Provide the [X, Y] coordinate of the cell's center where the given text is located.  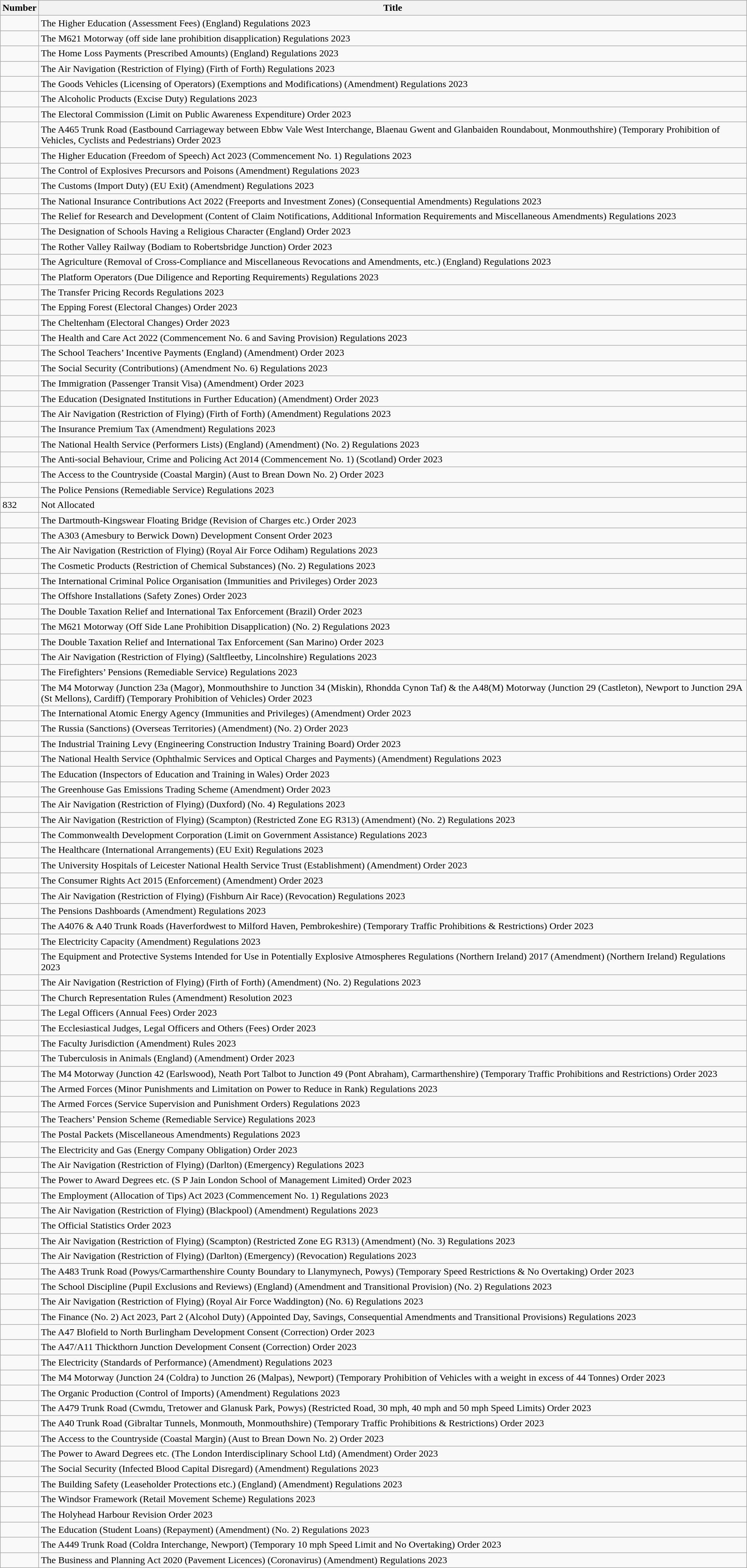
The Double Taxation Relief and International Tax Enforcement (San Marino) Order 2023 [393, 642]
The Insurance Premium Tax (Amendment) Regulations 2023 [393, 429]
The Armed Forces (Service Supervision and Punishment Orders) Regulations 2023 [393, 1104]
832 [20, 505]
The Alcoholic Products (Excise Duty) Regulations 2023 [393, 99]
The A40 Trunk Road (Gibraltar Tunnels, Monmouth, Monmouthshire) (Temporary Traffic Prohibitions & Restrictions) Order 2023 [393, 1423]
The School Discipline (Pupil Exclusions and Reviews) (England) (Amendment and Transitional Provision) (No. 2) Regulations 2023 [393, 1287]
The Health and Care Act 2022 (Commencement No. 6 and Saving Provision) Regulations 2023 [393, 338]
The Anti-social Behaviour, Crime and Policing Act 2014 (Commencement No. 1) (Scotland) Order 2023 [393, 460]
Title [393, 8]
The Immigration (Passenger Transit Visa) (Amendment) Order 2023 [393, 383]
The International Atomic Energy Agency (Immunities and Privileges) (Amendment) Order 2023 [393, 714]
The Air Navigation (Restriction of Flying) (Firth of Forth) (Amendment) Regulations 2023 [393, 414]
The Air Navigation (Restriction of Flying) (Royal Air Force Waddington) (No. 6) Regulations 2023 [393, 1302]
The Designation of Schools Having a Religious Character (England) Order 2023 [393, 232]
The M621 Motorway (Off Side Lane Prohibition Disapplication) (No. 2) Regulations 2023 [393, 626]
The A303 (Amesbury to Berwick Down) Development Consent Order 2023 [393, 535]
The Tuberculosis in Animals (England) (Amendment) Order 2023 [393, 1059]
The Cosmetic Products (Restriction of Chemical Substances) (No. 2) Regulations 2023 [393, 566]
The Greenhouse Gas Emissions Trading Scheme (Amendment) Order 2023 [393, 789]
The Education (Designated Institutions in Further Education) (Amendment) Order 2023 [393, 398]
The Holyhead Harbour Revision Order 2023 [393, 1514]
The Goods Vehicles (Licensing of Operators) (Exemptions and Modifications) (Amendment) Regulations 2023 [393, 84]
The Air Navigation (Restriction of Flying) (Blackpool) (Amendment) Regulations 2023 [393, 1211]
The Customs (Import Duty) (EU Exit) (Amendment) Regulations 2023 [393, 186]
The Firefighters’ Pensions (Remediable Service) Regulations 2023 [393, 672]
The Rother Valley Railway (Bodiam to Robertsbridge Junction) Order 2023 [393, 247]
The Double Taxation Relief and International Tax Enforcement (Brazil) Order 2023 [393, 611]
The Offshore Installations (Safety Zones) Order 2023 [393, 596]
The Agriculture (Removal of Cross-Compliance and Miscellaneous Revocations and Amendments, etc.) (England) Regulations 2023 [393, 262]
The Industrial Training Levy (Engineering Construction Industry Training Board) Order 2023 [393, 744]
The A483 Trunk Road (Powys/Carmarthenshire County Boundary to Llanymynech, Powys) (Temporary Speed Restrictions & No Overtaking) Order 2023 [393, 1271]
The Electricity Capacity (Amendment) Regulations 2023 [393, 941]
The Transfer Pricing Records Regulations 2023 [393, 292]
The Power to Award Degrees etc. (The London Interdisciplinary School Ltd) (Amendment) Order 2023 [393, 1454]
The National Insurance Contributions Act 2022 (Freeports and Investment Zones) (Consequential Amendments) Regulations 2023 [393, 201]
The Control of Explosives Precursors and Poisons (Amendment) Regulations 2023 [393, 170]
The Epping Forest (Electoral Changes) Order 2023 [393, 307]
The Teachers’ Pension Scheme (Remediable Service) Regulations 2023 [393, 1119]
The Social Security (Infected Blood Capital Disregard) (Amendment) Regulations 2023 [393, 1469]
The Police Pensions (Remediable Service) Regulations 2023 [393, 490]
The Air Navigation (Restriction of Flying) (Darlton) (Emergency) Regulations 2023 [393, 1165]
The Air Navigation (Restriction of Flying) (Royal Air Force Odiham) Regulations 2023 [393, 551]
The Russia (Sanctions) (Overseas Territories) (Amendment) (No. 2) Order 2023 [393, 729]
The Postal Packets (Miscellaneous Amendments) Regulations 2023 [393, 1134]
The Healthcare (International Arrangements) (EU Exit) Regulations 2023 [393, 850]
The Air Navigation (Restriction of Flying) (Darlton) (Emergency) (Revocation) Regulations 2023 [393, 1256]
The Air Navigation (Restriction of Flying) (Scampton) (Restricted Zone EG R313) (Amendment) (No. 3) Regulations 2023 [393, 1241]
The Ecclesiastical Judges, Legal Officers and Others (Fees) Order 2023 [393, 1028]
The Air Navigation (Restriction of Flying) (Duxford) (No. 4) Regulations 2023 [393, 805]
The M621 Motorway (off side lane prohibition disapplication) Regulations 2023 [393, 38]
The Education (Inspectors of Education and Training in Wales) Order 2023 [393, 774]
The Pensions Dashboards (Amendment) Regulations 2023 [393, 911]
The Official Statistics Order 2023 [393, 1226]
The Church Representation Rules (Amendment) Resolution 2023 [393, 998]
The Air Navigation (Restriction of Flying) (Saltfleetby, Lincolnshire) Regulations 2023 [393, 657]
The A47/A11 Thickthorn Junction Development Consent (Correction) Order 2023 [393, 1347]
The Business and Planning Act 2020 (Pavement Licences) (Coronavirus) (Amendment) Regulations 2023 [393, 1560]
The A4076 & A40 Trunk Roads (Haverfordwest to Milford Haven, Pembrokeshire) (Temporary Traffic Prohibitions & Restrictions) Order 2023 [393, 926]
The Employment (Allocation of Tips) Act 2023 (Commencement No. 1) Regulations 2023 [393, 1195]
The Windsor Framework (Retail Movement Scheme) Regulations 2023 [393, 1499]
The A449 Trunk Road (Coldra Interchange, Newport) (Temporary 10 mph Speed Limit and No Overtaking) Order 2023 [393, 1545]
The Higher Education (Freedom of Speech) Act 2023 (Commencement No. 1) Regulations 2023 [393, 155]
The Cheltenham (Electoral Changes) Order 2023 [393, 323]
The National Health Service (Ophthalmic Services and Optical Charges and Payments) (Amendment) Regulations 2023 [393, 759]
The International Criminal Police Organisation (Immunities and Privileges) Order 2023 [393, 581]
The Education (Student Loans) (Repayment) (Amendment) (No. 2) Regulations 2023 [393, 1530]
The Electricity (Standards of Performance) (Amendment) Regulations 2023 [393, 1362]
The University Hospitals of Leicester National Health Service Trust (Establishment) (Amendment) Order 2023 [393, 865]
The Building Safety (Leaseholder Protections etc.) (England) (Amendment) Regulations 2023 [393, 1484]
The A479 Trunk Road (Cwmdu, Tretower and Glanusk Park, Powys) (Restricted Road, 30 mph, 40 mph and 50 mph Speed Limits) Order 2023 [393, 1408]
The Legal Officers (Annual Fees) Order 2023 [393, 1013]
The Power to Award Degrees etc. (S P Jain London School of Management Limited) Order 2023 [393, 1180]
The Platform Operators (Due Diligence and Reporting Requirements) Regulations 2023 [393, 277]
The Armed Forces (Minor Punishments and Limitation on Power to Reduce in Rank) Regulations 2023 [393, 1089]
The Air Navigation (Restriction of Flying) (Scampton) (Restricted Zone EG R313) (Amendment) (No. 2) Regulations 2023 [393, 820]
The Electoral Commission (Limit on Public Awareness Expenditure) Order 2023 [393, 114]
The School Teachers’ Incentive Payments (England) (Amendment) Order 2023 [393, 353]
The Commonwealth Development Corporation (Limit on Government Assistance) Regulations 2023 [393, 835]
The Air Navigation (Restriction of Flying) (Fishburn Air Race) (Revocation) Regulations 2023 [393, 896]
Not Allocated [393, 505]
The Air Navigation (Restriction of Flying) (Firth of Forth) (Amendment) (No. 2) Regulations 2023 [393, 983]
The Air Navigation (Restriction of Flying) (Firth of Forth) Regulations 2023 [393, 69]
Number [20, 8]
The Organic Production (Control of Imports) (Amendment) Regulations 2023 [393, 1393]
The Higher Education (Assessment Fees) (England) Regulations 2023 [393, 23]
The Electricity and Gas (Energy Company Obligation) Order 2023 [393, 1150]
The Dartmouth-Kingswear Floating Bridge (Revision of Charges etc.) Order 2023 [393, 520]
The Home Loss Payments (Prescribed Amounts) (England) Regulations 2023 [393, 54]
The Faculty Jurisdiction (Amendment) Rules 2023 [393, 1043]
The Social Security (Contributions) (Amendment No. 6) Regulations 2023 [393, 368]
The A47 Blofield to North Burlingham Development Consent (Correction) Order 2023 [393, 1332]
The Consumer Rights Act 2015 (Enforcement) (Amendment) Order 2023 [393, 880]
The National Health Service (Performers Lists) (England) (Amendment) (No. 2) Regulations 2023 [393, 444]
The Finance (No. 2) Act 2023, Part 2 (Alcohol Duty) (Appointed Day, Savings, Consequential Amendments and Transitional Provisions) Regulations 2023 [393, 1317]
